Determine the (x, y) coordinate at the center of the cell enclosing the given text.  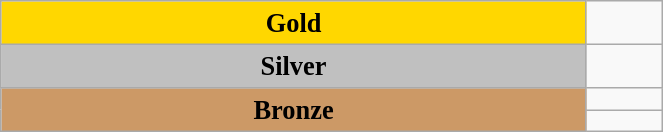
Silver (294, 66)
Bronze (294, 109)
Gold (294, 22)
